Extract the (x, y) coordinate from the center of the cell holding the provided text.  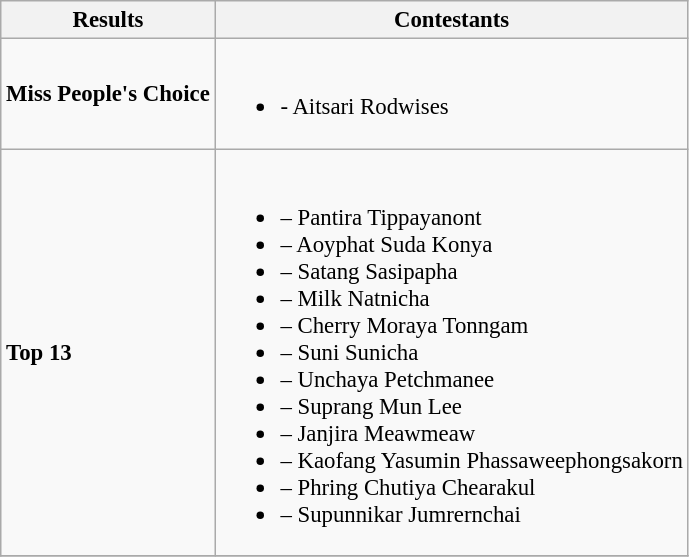
Results (108, 20)
Miss People's Choice (108, 94)
- Aitsari Rodwises (452, 94)
Contestants (452, 20)
Top 13 (108, 352)
